From the cell containing the given text, extract its center point as (X, Y) coordinate. 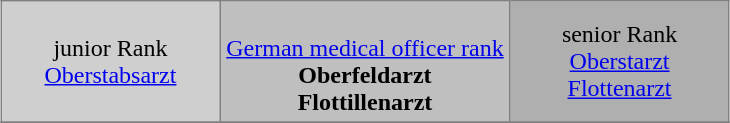
senior RankOberstarztFlottenarzt (619, 62)
German medical officer rankOberfeldarztFlottillenarzt (366, 62)
junior RankOberstabsarzt (110, 62)
